Provide the [x, y] coordinate of the cell's center where the given text is located.  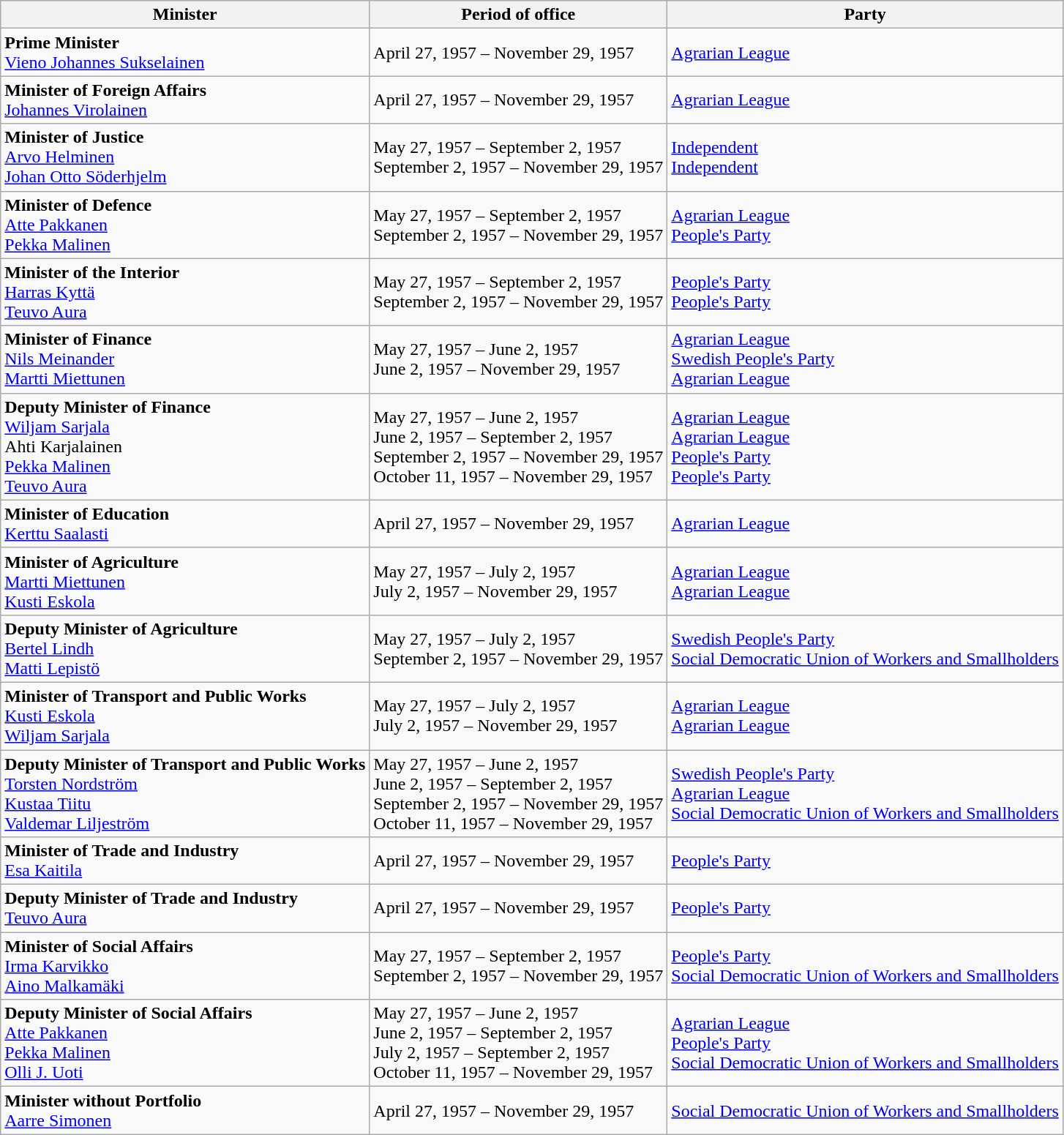
Swedish People's PartySocial Democratic Union of Workers and Smallholders [865, 648]
Agrarian LeaguePeople's Party [865, 225]
Party [865, 15]
Minister of Social AffairsIrma KarvikkoAino Malkamäki [185, 966]
Minister of DefenceAtte PakkanenPekka Malinen [185, 225]
Deputy Minister of Trade and IndustryTeuvo Aura [185, 909]
Minister of FinanceNils MeinanderMartti Miettunen [185, 359]
Minister of AgricultureMartti MiettunenKusti Eskola [185, 581]
Period of office [518, 15]
Deputy Minister of Transport and Public WorksTorsten NordströmKustaa TiituValdemar Liljeström [185, 793]
Minister of Foreign Affairs Johannes Virolainen [185, 100]
Agrarian LeagueAgrarian LeaguePeople's PartyPeople's Party [865, 446]
Minister without Portfolio Aarre Simonen [185, 1111]
Prime MinisterVieno Johannes Sukselainen [185, 53]
Deputy Minister of AgricultureBertel LindhMatti Lepistö [185, 648]
People's PartySocial Democratic Union of Workers and Smallholders [865, 966]
Minister of EducationKerttu Saalasti [185, 524]
Swedish People's PartyAgrarian LeagueSocial Democratic Union of Workers and Smallholders [865, 793]
People's PartyPeople's Party [865, 292]
May 27, 1957 – July 2, 1957September 2, 1957 – November 29, 1957 [518, 648]
Minister of Trade and IndustryEsa Kaitila [185, 861]
Minister of JusticeArvo HelminenJohan Otto Söderhjelm [185, 157]
IndependentIndependent [865, 157]
Deputy Minister of FinanceWiljam SarjalaAhti KarjalainenPekka MalinenTeuvo Aura [185, 446]
Agrarian League Swedish People's Party Agrarian League [865, 359]
Minister [185, 15]
Minister of Transport and Public WorksKusti EskolaWiljam Sarjala [185, 716]
Minister of the InteriorHarras KyttäTeuvo Aura [185, 292]
May 27, 1957 – June 2, 1957June 2, 1957 – November 29, 1957 [518, 359]
May 27, 1957 – June 2, 1957June 2, 1957 – September 2, 1957July 2, 1957 – September 2, 1957October 11, 1957 – November 29, 1957 [518, 1044]
Social Democratic Union of Workers and Smallholders [865, 1111]
Deputy Minister of Social AffairsAtte PakkanenPekka MalinenOlli J. Uoti [185, 1044]
Agrarian LeaguePeople's PartySocial Democratic Union of Workers and Smallholders [865, 1044]
